Locate the cell with the specified text and output its [x, y] center coordinate. 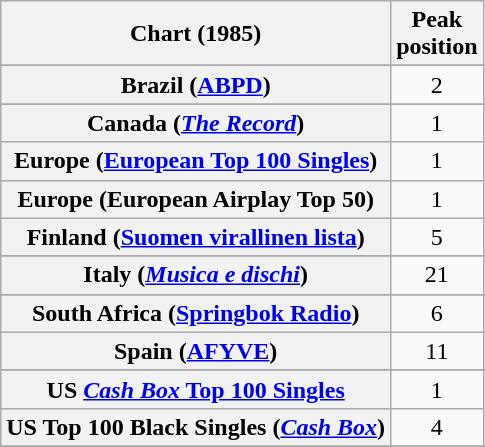
2 [437, 85]
Brazil (ABPD) [196, 85]
South Africa (Springbok Radio) [196, 313]
Canada (The Record) [196, 123]
Finland (Suomen virallinen lista) [196, 237]
11 [437, 351]
US Cash Box Top 100 Singles [196, 389]
4 [437, 427]
21 [437, 275]
Spain (AFYVE) [196, 351]
Italy (Musica e dischi) [196, 275]
Peakposition [437, 34]
US Top 100 Black Singles (Cash Box) [196, 427]
Europe (European Airplay Top 50) [196, 199]
6 [437, 313]
Chart (1985) [196, 34]
5 [437, 237]
Europe (European Top 100 Singles) [196, 161]
